Search for the cell housing the specified text and yield its (X, Y) center coordinate. 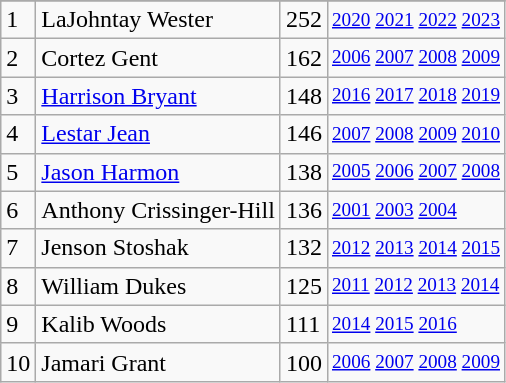
Jason Harmon (158, 172)
William Dukes (158, 286)
5 (18, 172)
2005 2006 2007 2008 (416, 172)
252 (304, 20)
125 (304, 286)
1 (18, 20)
LaJohntay Wester (158, 20)
146 (304, 134)
162 (304, 58)
2 (18, 58)
Kalib Woods (158, 324)
2016 2017 2018 2019 (416, 96)
148 (304, 96)
132 (304, 248)
Anthony Crissinger-Hill (158, 210)
2011 2012 2013 2014 (416, 286)
Lestar Jean (158, 134)
10 (18, 362)
100 (304, 362)
111 (304, 324)
6 (18, 210)
Jamari Grant (158, 362)
3 (18, 96)
2001 2003 2004 (416, 210)
8 (18, 286)
2020 2021 2022 2023 (416, 20)
2007 2008 2009 2010 (416, 134)
Harrison Bryant (158, 96)
Jenson Stoshak (158, 248)
7 (18, 248)
2012 2013 2014 2015 (416, 248)
4 (18, 134)
Cortez Gent (158, 58)
136 (304, 210)
2014 2015 2016 (416, 324)
9 (18, 324)
138 (304, 172)
